Find where the given text appears and provide that cell's center as [x, y] coordinate. 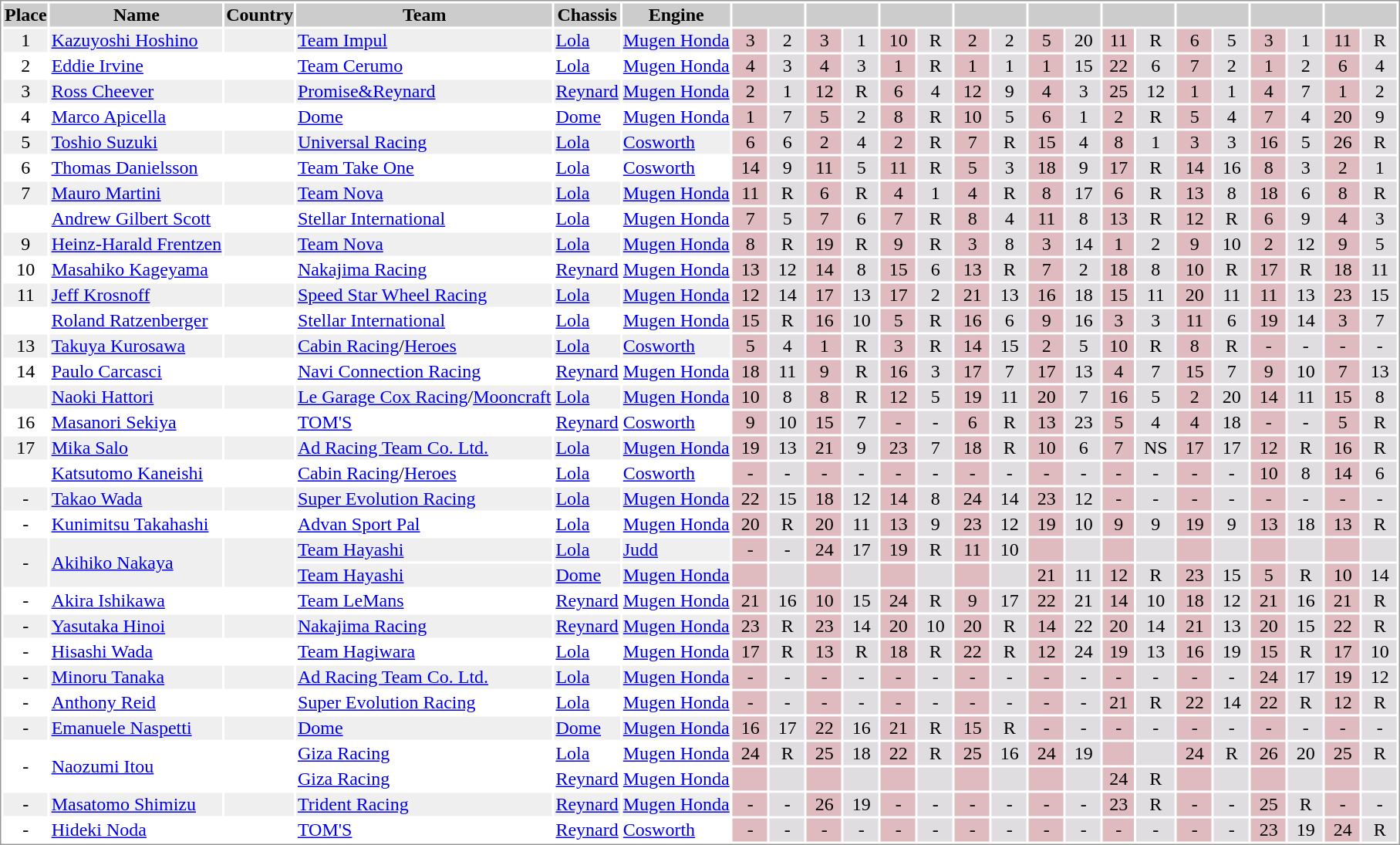
Team Take One [424, 167]
Toshio Suzuki [137, 143]
Roland Ratzenberger [137, 320]
Team [424, 15]
Universal Racing [424, 143]
Team LeMans [424, 601]
Naozumi Itou [137, 767]
Le Garage Cox Racing/Mooncraft [424, 397]
Trident Racing [424, 805]
Name [137, 15]
Judd [676, 550]
Kunimitsu Takahashi [137, 524]
Minoru Tanaka [137, 677]
Advan Sport Pal [424, 524]
Navi Connection Racing [424, 371]
Mauro Martini [137, 194]
Promise&Reynard [424, 92]
Marco Apicella [137, 117]
Katsutomo Kaneishi [137, 473]
Team Impul [424, 41]
Team Cerumo [424, 66]
Masahiko Kageyama [137, 269]
Masatomo Shimizu [137, 805]
Paulo Carcasci [137, 371]
Ross Cheever [137, 92]
Thomas Danielsson [137, 167]
Heinz-Harald Frentzen [137, 245]
Akira Ishikawa [137, 601]
Masanori Sekiya [137, 422]
Hisashi Wada [137, 652]
Emanuele Naspetti [137, 728]
Akihiko Nakaya [137, 563]
Team Hagiwara [424, 652]
Engine [676, 15]
Chassis [587, 15]
Naoki Hattori [137, 397]
Kazuyoshi Hoshino [137, 41]
Anthony Reid [137, 703]
Country [260, 15]
NS [1155, 448]
Jeff Krosnoff [137, 296]
Yasutaka Hinoi [137, 626]
Andrew Gilbert Scott [137, 218]
Hideki Noda [137, 830]
Takuya Kurosawa [137, 346]
Speed Star Wheel Racing [424, 296]
Eddie Irvine [137, 66]
Takao Wada [137, 499]
Mika Salo [137, 448]
Place [25, 15]
